Locate the cell with the specified text and output its (x, y) center coordinate. 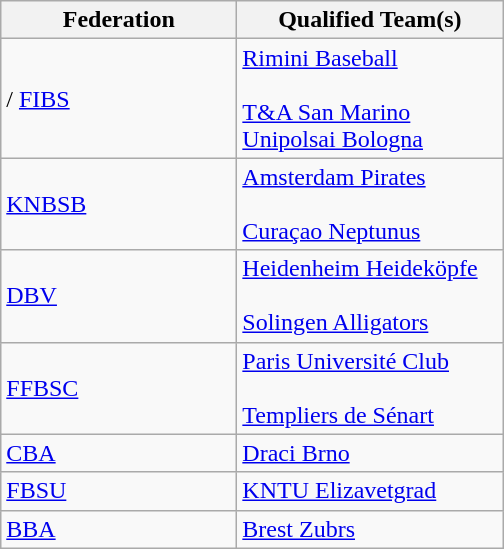
Brest Zubrs (370, 529)
Amsterdam PiratesCuraçao Neptunus (370, 204)
FFBSC (119, 388)
KNBSB (119, 204)
Heidenheim HeideköpfeSolingen Alligators (370, 296)
BBA (119, 529)
Rimini BaseballT&A San Marino Unipolsai Bologna (370, 98)
DBV (119, 296)
Paris Université ClubTempliers de Sénart (370, 388)
Federation (119, 20)
CBA (119, 453)
/ FIBS (119, 98)
Qualified Team(s) (370, 20)
KNTU Elizavetgrad (370, 491)
Draci Brno (370, 453)
FBSU (119, 491)
